Determine the (X, Y) coordinate at the center of the cell enclosing the given text.  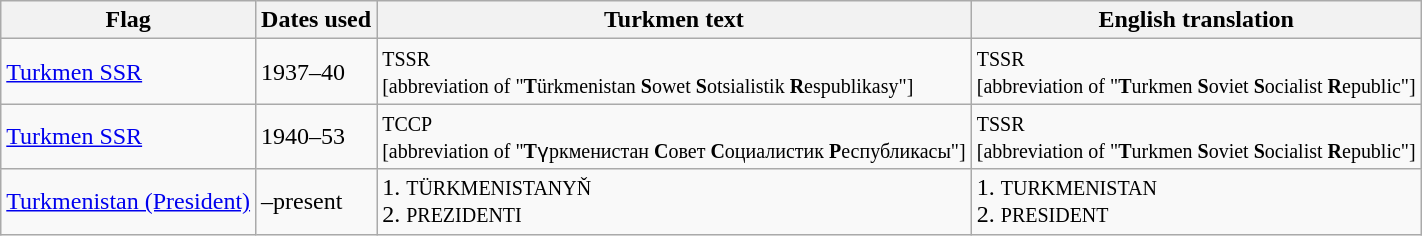
1. TÜRKMENISTANYŇ2. PREZIDENTI (674, 202)
ТCCP[abbreviation of "Түркменистан Совет Социалистик Республикасы"] (674, 136)
English translation (1196, 20)
Turkmen text (674, 20)
1. TURKMENISTAN2. PRESIDENT (1196, 202)
Dates used (316, 20)
Turkmenistan (President) (128, 202)
–present (316, 202)
Flag (128, 20)
TSSR[abbreviation of "Türkmenistan Sowet Sotsialistik Respublikasy"] (674, 72)
1940–53 (316, 136)
1937–40 (316, 72)
